Output the (x, y) coordinate of the center of the cell containing the given text.  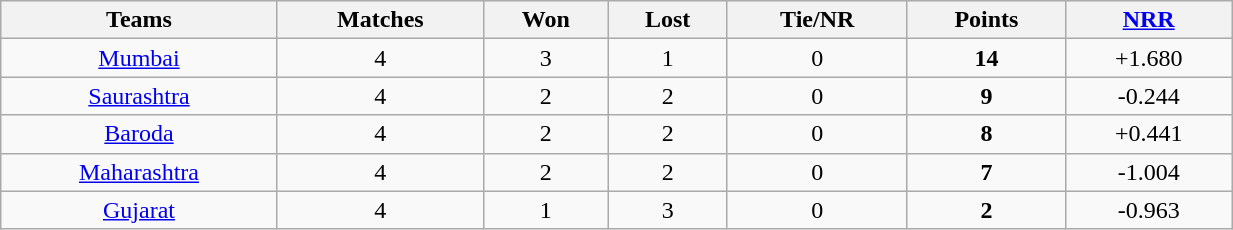
Maharashtra (140, 172)
-0.244 (1149, 96)
7 (986, 172)
Saurashtra (140, 96)
Gujarat (140, 210)
Matches (380, 20)
NRR (1149, 20)
8 (986, 134)
Tie/NR (817, 20)
Lost (668, 20)
14 (986, 58)
Won (546, 20)
9 (986, 96)
Mumbai (140, 58)
Baroda (140, 134)
+1.680 (1149, 58)
-1.004 (1149, 172)
+0.441 (1149, 134)
Points (986, 20)
-0.963 (1149, 210)
Teams (140, 20)
